From the cell containing the given text, extract its center point as (X, Y) coordinate. 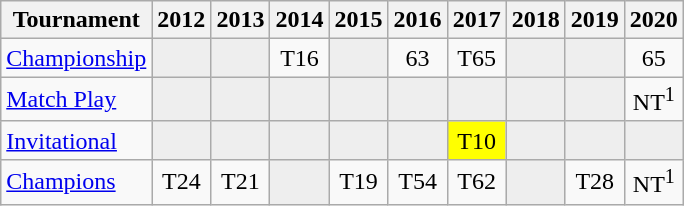
T62 (476, 182)
T24 (182, 182)
2014 (300, 20)
2016 (418, 20)
T65 (476, 58)
Match Play (76, 100)
63 (418, 58)
Championship (76, 58)
T19 (358, 182)
2019 (594, 20)
2012 (182, 20)
Invitational (76, 140)
2020 (654, 20)
T10 (476, 140)
2015 (358, 20)
Champions (76, 182)
T54 (418, 182)
T21 (240, 182)
Tournament (76, 20)
2018 (536, 20)
65 (654, 58)
2013 (240, 20)
T28 (594, 182)
T16 (300, 58)
2017 (476, 20)
